Identify which cell holds the provided text, then report its (x, y) central coordinate. 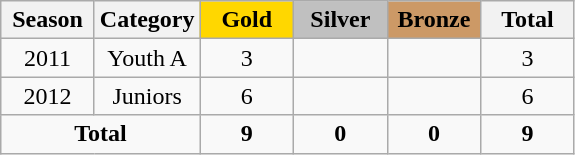
Silver (341, 20)
Category (147, 20)
2012 (48, 96)
Juniors (147, 96)
Gold (247, 20)
Youth A (147, 58)
2011 (48, 58)
Season (48, 20)
Bronze (434, 20)
